Return [x, y] of the center of cell containing provided text 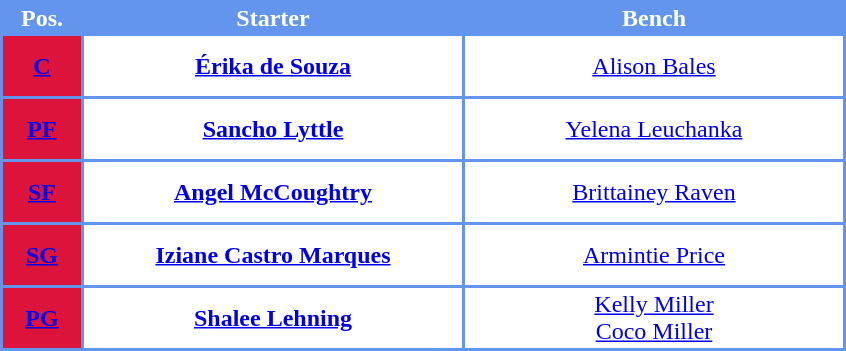
Kelly MillerCoco Miller [654, 318]
Sancho Lyttle [273, 129]
Angel McCoughtry [273, 192]
Armintie Price [654, 255]
Bench [654, 18]
Érika de Souza [273, 66]
Alison Bales [654, 66]
Yelena Leuchanka [654, 129]
Iziane Castro Marques [273, 255]
Starter [273, 18]
C [42, 66]
PG [42, 318]
PF [42, 129]
SG [42, 255]
Shalee Lehning [273, 318]
Pos. [42, 18]
Brittainey Raven [654, 192]
SF [42, 192]
